From the cell containing the given text, extract its center point as [x, y] coordinate. 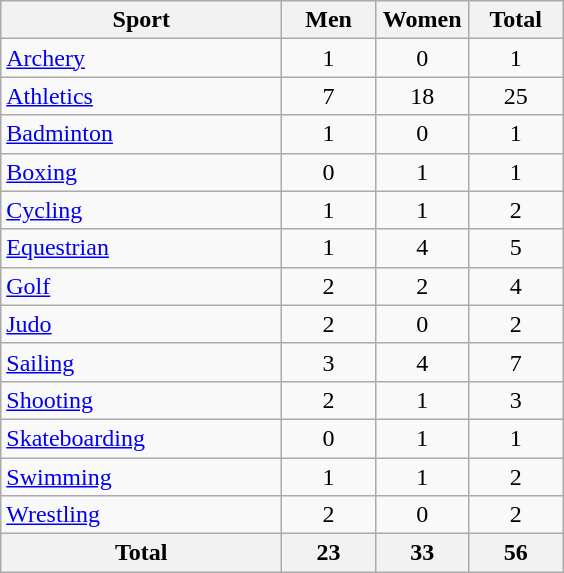
Men [329, 20]
Golf [142, 286]
Skateboarding [142, 438]
Athletics [142, 96]
Judo [142, 324]
5 [516, 248]
Badminton [142, 134]
Wrestling [142, 515]
Sport [142, 20]
56 [516, 553]
25 [516, 96]
Archery [142, 58]
Shooting [142, 400]
18 [422, 96]
Equestrian [142, 248]
Boxing [142, 172]
Cycling [142, 210]
Sailing [142, 362]
33 [422, 553]
23 [329, 553]
Women [422, 20]
Swimming [142, 477]
